From the cell containing the given text, extract its center point as (x, y) coordinate. 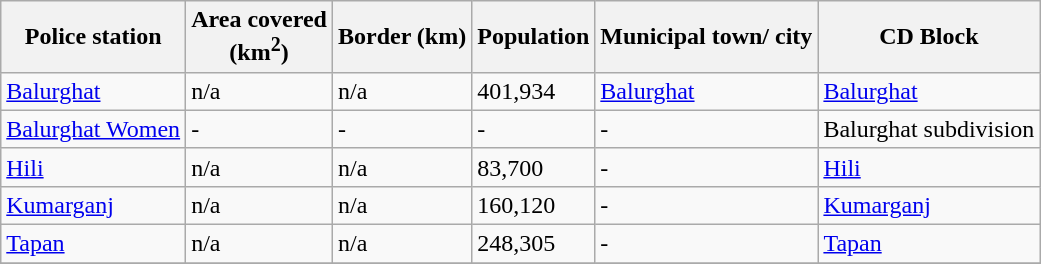
Balurghat subdivision (929, 129)
Municipal town/ city (706, 37)
CD Block (929, 37)
160,120 (534, 205)
248,305 (534, 244)
401,934 (534, 91)
83,700 (534, 167)
Border (km) (402, 37)
Balurghat Women (94, 129)
Area covered(km2) (260, 37)
Population (534, 37)
Police station (94, 37)
